Provide the (x, y) coordinate of the cell's center where the given text is located.  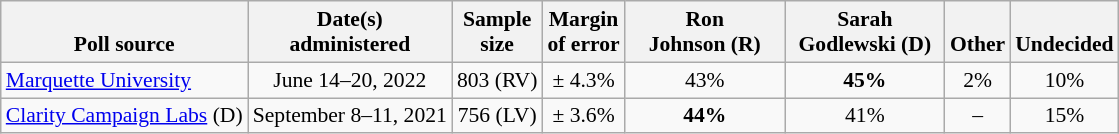
43% (705, 80)
44% (705, 116)
Marginof error (583, 32)
RonJohnson (R) (705, 32)
756 (LV) (498, 116)
Marquette University (124, 80)
41% (865, 116)
803 (RV) (498, 80)
45% (865, 80)
Date(s)administered (350, 32)
– (978, 116)
September 8–11, 2021 (350, 116)
June 14–20, 2022 (350, 80)
Clarity Campaign Labs (D) (124, 116)
2% (978, 80)
10% (1064, 80)
± 4.3% (583, 80)
Other (978, 32)
15% (1064, 116)
SarahGodlewski (D) (865, 32)
Poll source (124, 32)
Undecided (1064, 32)
Samplesize (498, 32)
± 3.6% (583, 116)
